Return (x, y) of the center of cell containing provided text 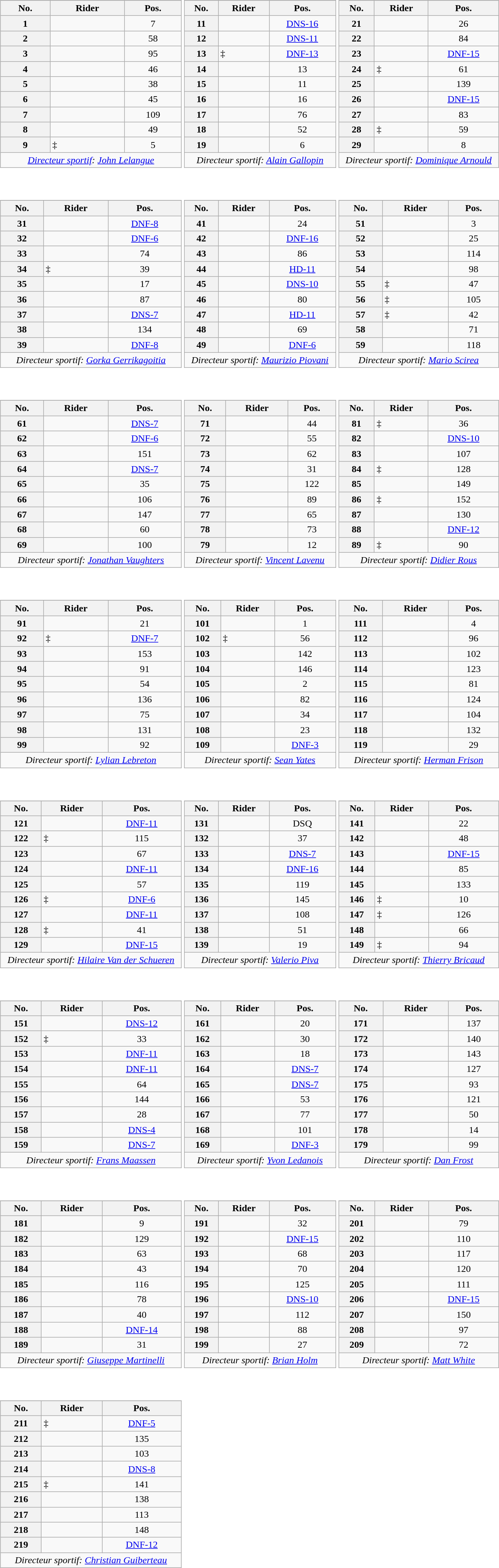
196 (202, 1299)
177 (361, 1115)
15 (201, 84)
183 (21, 1254)
No. Rider Pos. 101 1 102 ‡ 56 103 142 104 146 105 2 106 82 107 34 108 23 109 DNF-3 Directeur sportif: Sean Yates (260, 679)
193 (202, 1254)
156 (21, 1099)
DNF-7 (145, 639)
Directeur sportif: Alain Gallopin (260, 160)
Directeur sportif: Gorka Gerrikagoitia (91, 360)
202 (357, 1238)
201 (357, 1223)
213 (21, 1454)
162 (203, 1038)
Directeur sportif: Valerio Piva (260, 960)
159 (21, 1145)
Directeur sportif: Mario Scirea (418, 360)
154 (21, 1069)
168 (203, 1130)
Directeur sportif: Dominique Arnould (418, 160)
212 (21, 1439)
219 (21, 1545)
198 (202, 1330)
DNS-4 (142, 1130)
182 (21, 1238)
60 (145, 530)
191 (202, 1223)
169 (203, 1145)
140 (473, 1038)
DNF-13 (303, 53)
163 (203, 1054)
DNF-14 (142, 1330)
192 (202, 1238)
No. Rider Pos. 41 24 42 DNF-16 43 86 44 HD-11 45 DNS-10 46 80 47 HD-11 48 69 49 DNF-6 Directeur sportif: Maurizio Piovani (260, 279)
110 (463, 1238)
DSQ (303, 823)
Directeur sportif: Brian Holm (260, 1360)
218 (21, 1530)
174 (361, 1069)
173 (361, 1054)
No. Rider Pos. 131 DSQ 132 37 133 DNS-7 134 DNF-16 135 119 136 145 137 108 138 51 139 19 Directeur sportif: Valerio Piva (260, 879)
171 (361, 1023)
207 (357, 1315)
130 (463, 514)
20 (305, 1023)
Directeur sportif: Jonathan Vaughters (91, 560)
90 (463, 545)
DNS-12 (142, 1023)
203 (357, 1254)
DNS-16 (303, 23)
166 (203, 1099)
Directeur sportif: Herman Frison (418, 760)
215 (21, 1484)
167 (203, 1115)
No. Rider Pos. 71 44 72 55 73 62 74 31 75 122 76 89 77 65 78 73 79 12 Directeur sportif: Vincent Lavenu (260, 479)
150 (463, 1315)
186 (21, 1299)
206 (357, 1299)
161 (203, 1023)
70 (303, 1269)
185 (21, 1284)
197 (202, 1315)
195 (202, 1284)
50 (473, 1115)
Directeur sportif: Yvon Ledanois (260, 1160)
No. Rider Pos. 161 20 162 30 163 18 164 DNS-7 165 DNS-7 166 53 167 77 168 101 169 DNF-3 Directeur sportif: Yvon Ledanois (260, 1079)
178 (361, 1130)
Directeur sportif: Giuseppe Martinelli (91, 1360)
Directeur sportif: Christian Guiberteau (91, 1560)
179 (361, 1145)
Directeur sportif: Maurizio Piovani (260, 360)
199 (202, 1345)
211 (21, 1424)
Directeur sportif: Thierry Bricaud (418, 960)
Directeur sportif: Lylian Lebreton (91, 760)
40 (142, 1315)
Directeur sportif: Frans Maassen (91, 1160)
120 (463, 1269)
176 (361, 1099)
Directeur sportif: Sean Yates (260, 760)
188 (21, 1330)
DNS-11 (303, 38)
30 (305, 1038)
194 (202, 1269)
DNF-5 (142, 1424)
209 (357, 1345)
157 (21, 1115)
175 (361, 1084)
164 (203, 1069)
Directeur sportif: Matt White (418, 1360)
165 (203, 1084)
189 (21, 1345)
172 (361, 1038)
216 (21, 1499)
214 (21, 1469)
100 (145, 545)
DNS-8 (142, 1469)
Directeur sportif: Dan Frost (418, 1160)
No. Rider Pos. 191 32 192 DNF-15 193 68 194 70 195 125 196 DNS-10 197 112 198 88 199 27 Directeur sportif: Brian Holm (260, 1279)
Directeur sportif: Didier Rous (418, 560)
158 (21, 1130)
155 (21, 1084)
Directeur sportif: Hilaire Van der Schueren (91, 960)
187 (21, 1315)
181 (21, 1223)
208 (357, 1330)
10 (463, 899)
205 (357, 1284)
184 (21, 1269)
Directeur sportif: Vincent Lavenu (260, 560)
80 (303, 299)
Directeur sportif: John Lelangue (91, 160)
204 (357, 1269)
217 (21, 1515)
